Return the [x, y] coordinate for the center point of the cell that contains the specified text.  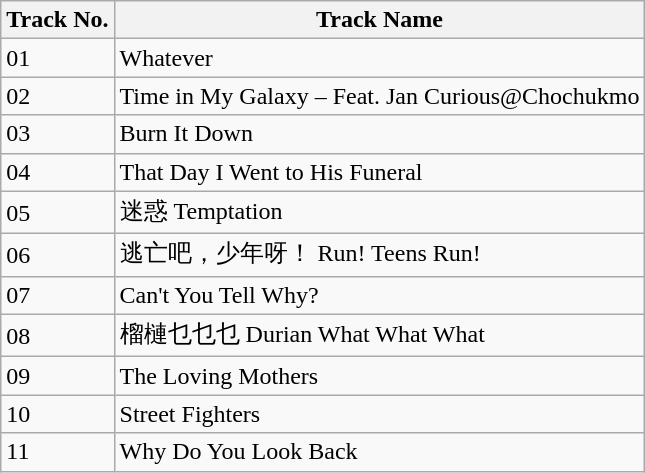
08 [58, 336]
Can't You Tell Why? [380, 295]
Time in My Galaxy – Feat. Jan Curious@Chochukmo [380, 96]
06 [58, 256]
That Day I Went to His Funeral [380, 172]
11 [58, 452]
迷惑 Temptation [380, 212]
02 [58, 96]
03 [58, 134]
Why Do You Look Back [380, 452]
Track No. [58, 20]
榴槤乜乜乜 Durian What What What [380, 336]
The Loving Mothers [380, 376]
09 [58, 376]
逃亡吧，少年呀！ Run! Teens Run! [380, 256]
Street Fighters [380, 414]
05 [58, 212]
07 [58, 295]
10 [58, 414]
01 [58, 58]
Whatever [380, 58]
04 [58, 172]
Track Name [380, 20]
Burn It Down [380, 134]
